Determine the (X, Y) coordinate at the center of the cell enclosing the given text.  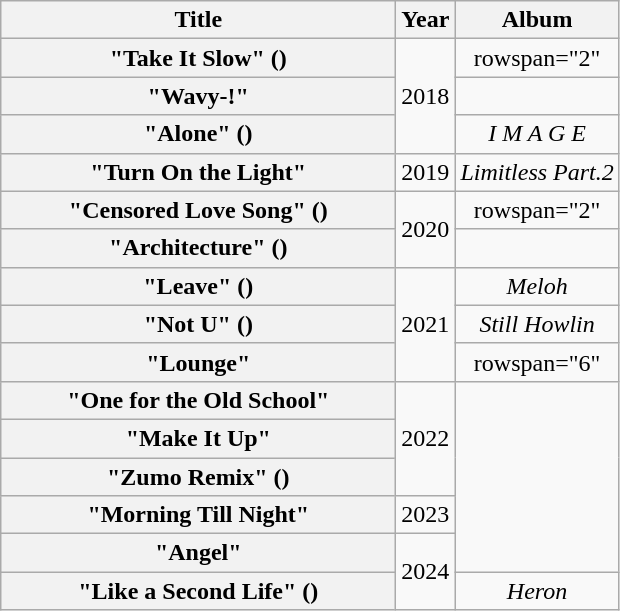
Year (426, 20)
"Make It Up" (198, 438)
2020 (426, 229)
"Angel" (198, 553)
"Architecture" () (198, 248)
Still Howlin (537, 324)
Limitless Part.2 (537, 172)
"Take It Slow" () (198, 58)
I M A G E (537, 134)
"Not U" () (198, 324)
"Leave" () (198, 286)
Meloh (537, 286)
Title (198, 20)
"Wavy-!" (198, 96)
"Lounge" (198, 362)
2022 (426, 438)
2019 (426, 172)
2018 (426, 96)
"One for the Old School" (198, 400)
2024 (426, 572)
Album (537, 20)
"Alone" () (198, 134)
2021 (426, 324)
Heron (537, 591)
"Censored Love Song" () (198, 210)
"Like a Second Life" () (198, 591)
rowspan="6" (537, 362)
2023 (426, 515)
"Turn On the Light" (198, 172)
"Morning Till Night" (198, 515)
"Zumo Remix" () (198, 477)
